Provide the [x, y] coordinate of the cell's center where the given text is located.  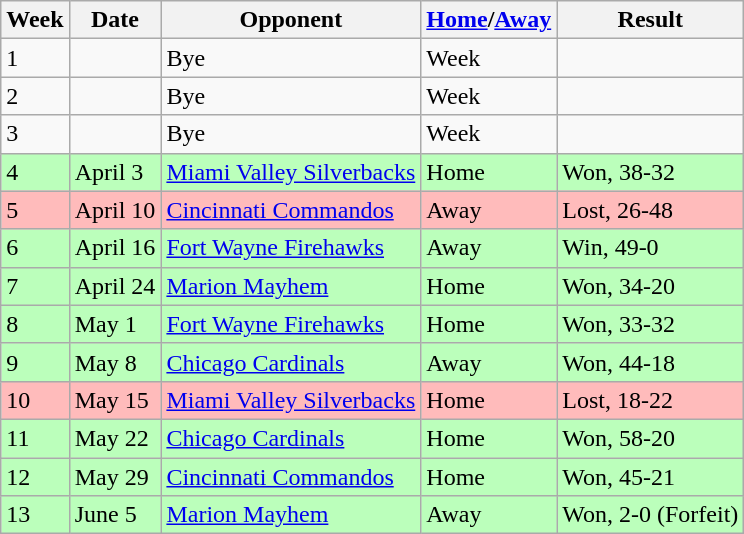
5 [35, 210]
Result [650, 20]
Won, 45-21 [650, 477]
3 [35, 134]
6 [35, 248]
April 24 [115, 286]
Lost, 26-48 [650, 210]
Win, 49-0 [650, 248]
April 16 [115, 248]
13 [35, 515]
2 [35, 96]
May 8 [115, 362]
11 [35, 438]
9 [35, 362]
10 [35, 400]
April 3 [115, 172]
8 [35, 324]
Opponent [291, 20]
May 15 [115, 400]
April 10 [115, 210]
May 22 [115, 438]
Won, 44-18 [650, 362]
June 5 [115, 515]
12 [35, 477]
1 [35, 58]
Won, 34-20 [650, 286]
May 29 [115, 477]
4 [35, 172]
May 1 [115, 324]
7 [35, 286]
Won, 2-0 (Forfeit) [650, 515]
Won, 38-32 [650, 172]
Home/Away [489, 20]
Lost, 18-22 [650, 400]
Date [115, 20]
Won, 33-32 [650, 324]
Won, 58-20 [650, 438]
